Search for the cell housing the specified text and yield its [X, Y] center coordinate. 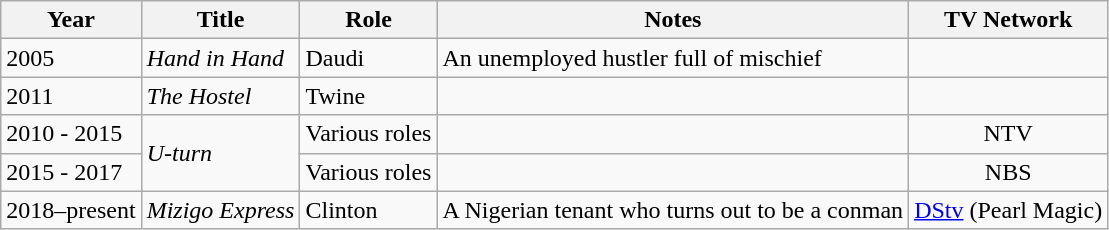
2018–present [71, 210]
DStv (Pearl Magic) [1008, 210]
2005 [71, 58]
Title [220, 20]
NBS [1008, 172]
Twine [368, 96]
Role [368, 20]
Clinton [368, 210]
Notes [673, 20]
An unemployed hustler full of mischief [673, 58]
TV Network [1008, 20]
Hand in Hand [220, 58]
2015 - 2017 [71, 172]
Daudi [368, 58]
Mizigo Express [220, 210]
Year [71, 20]
The Hostel [220, 96]
A Nigerian tenant who turns out to be a conman [673, 210]
NTV [1008, 134]
U-turn [220, 153]
2010 - 2015 [71, 134]
2011 [71, 96]
